Locate the cell with the specified text and output its [x, y] center coordinate. 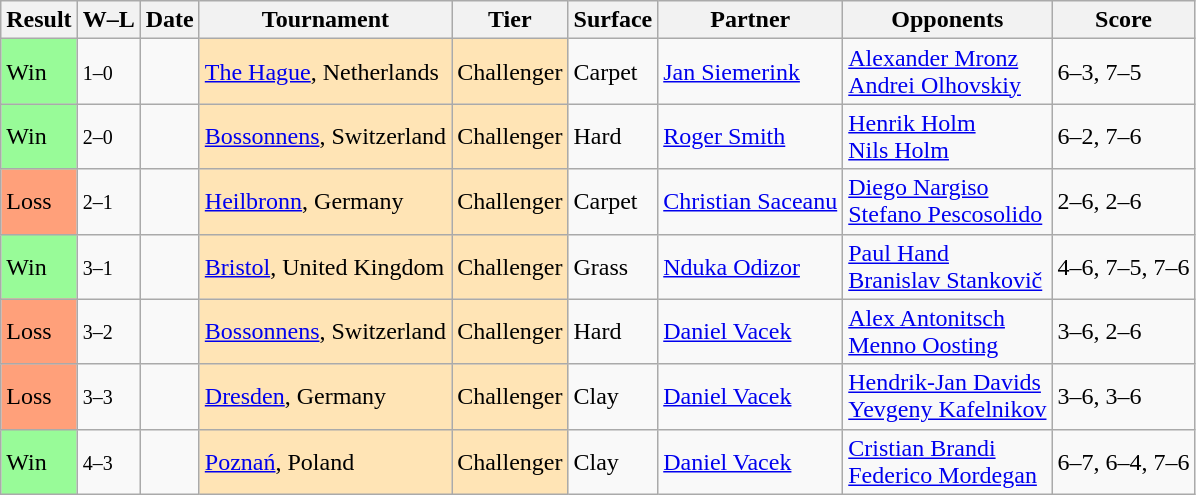
4–6, 7–5, 7–6 [1124, 266]
Diego Nargiso Stefano Pescosolido [948, 202]
Alex Antonitsch Menno Oosting [948, 332]
W–L [108, 20]
Dresden, Germany [325, 396]
3–6, 2–6 [1124, 332]
Jan Siemerink [750, 72]
2–6, 2–6 [1124, 202]
Surface [613, 20]
3–6, 3–6 [1124, 396]
2–1 [108, 202]
Paul Hand Branislav Stankovič [948, 266]
Opponents [948, 20]
1–0 [108, 72]
6–2, 7–6 [1124, 136]
Heilbronn, Germany [325, 202]
The Hague, Netherlands [325, 72]
3–1 [108, 266]
2–0 [108, 136]
Christian Saceanu [750, 202]
Roger Smith [750, 136]
3–3 [108, 396]
Hendrik-Jan Davids Yevgeny Kafelnikov [948, 396]
Grass [613, 266]
Partner [750, 20]
6–7, 6–4, 7–6 [1124, 462]
Alexander Mronz Andrei Olhovskiy [948, 72]
Date [170, 20]
Cristian Brandi Federico Mordegan [948, 462]
Nduka Odizor [750, 266]
Tier [510, 20]
Result [39, 20]
3–2 [108, 332]
Henrik Holm Nils Holm [948, 136]
4–3 [108, 462]
Score [1124, 20]
Bristol, United Kingdom [325, 266]
Poznań, Poland [325, 462]
Tournament [325, 20]
6–3, 7–5 [1124, 72]
